Output the (X, Y) coordinate of the center of the cell containing the given text.  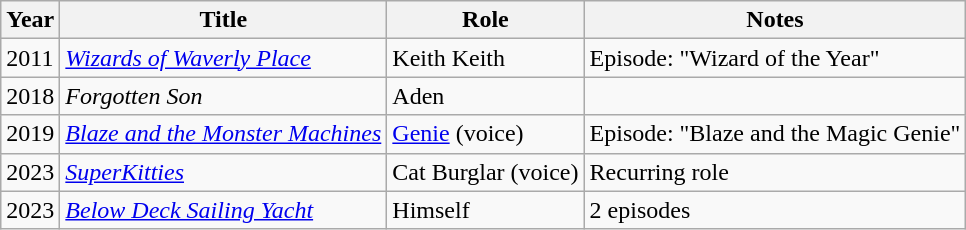
Cat Burglar (voice) (486, 172)
Year (30, 20)
Episode: "Wizard of the Year" (775, 58)
Wizards of Waverly Place (224, 58)
Blaze and the Monster Machines (224, 134)
Below Deck Sailing Yacht (224, 210)
2 episodes (775, 210)
Episode: "Blaze and the Magic Genie" (775, 134)
Genie (voice) (486, 134)
Title (224, 20)
Recurring role (775, 172)
Forgotten Son (224, 96)
2011 (30, 58)
SuperKitties (224, 172)
2019 (30, 134)
Notes (775, 20)
2018 (30, 96)
Aden (486, 96)
Role (486, 20)
Keith Keith (486, 58)
Himself (486, 210)
